Output the (x, y) coordinate of the center of the cell containing the given text.  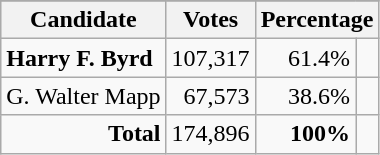
Harry F. Byrd (84, 58)
Total (84, 134)
Votes (210, 20)
67,573 (210, 96)
G. Walter Mapp (84, 96)
Candidate (84, 20)
107,317 (210, 58)
174,896 (210, 134)
100% (305, 134)
Percentage (317, 20)
38.6% (305, 96)
61.4% (305, 58)
